From the cell containing the given text, extract its center point as (x, y) coordinate. 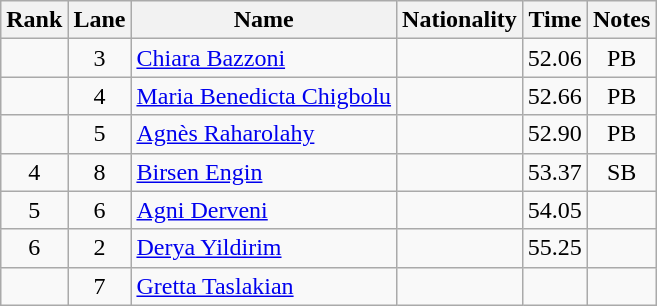
52.66 (554, 96)
2 (100, 248)
54.05 (554, 210)
Derya Yildirim (264, 248)
SB (621, 172)
8 (100, 172)
3 (100, 58)
Lane (100, 20)
Rank (34, 20)
Birsen Engin (264, 172)
Agni Derveni (264, 210)
Maria Benedicta Chigbolu (264, 96)
Agnès Raharolahy (264, 134)
52.90 (554, 134)
52.06 (554, 58)
Notes (621, 20)
Time (554, 20)
7 (100, 286)
Chiara Bazzoni (264, 58)
Name (264, 20)
Nationality (460, 20)
55.25 (554, 248)
Gretta Taslakian (264, 286)
53.37 (554, 172)
